Provide the (x, y) coordinate of the cell's center where the given text is located.  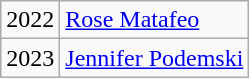
2022 (30, 20)
Jennifer Podemski (154, 58)
2023 (30, 58)
Rose Matafeo (154, 20)
